Provide the [x, y] coordinate of the cell's center where the given text is located.  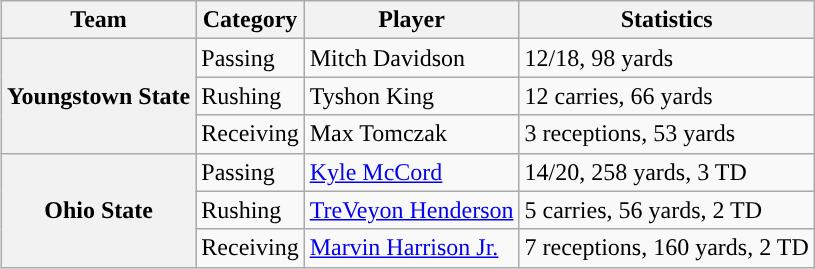
Max Tomczak [412, 134]
Category [250, 20]
Ohio State [98, 210]
12 carries, 66 yards [666, 96]
Kyle McCord [412, 172]
Youngstown State [98, 96]
3 receptions, 53 yards [666, 134]
Statistics [666, 20]
12/18, 98 yards [666, 58]
14/20, 258 yards, 3 TD [666, 172]
Mitch Davidson [412, 58]
7 receptions, 160 yards, 2 TD [666, 248]
Player [412, 20]
TreVeyon Henderson [412, 210]
5 carries, 56 yards, 2 TD [666, 210]
Tyshon King [412, 96]
Team [98, 20]
Marvin Harrison Jr. [412, 248]
